Output the [x, y] coordinate of the center of the cell containing the given text.  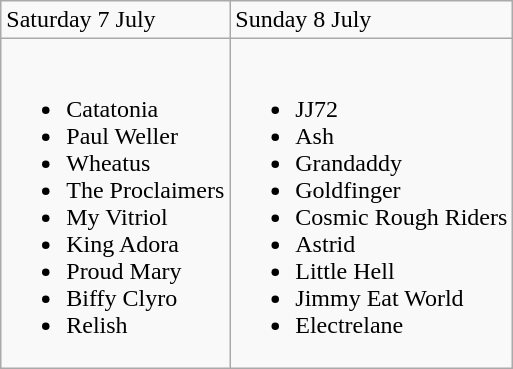
CatatoniaPaul WellerWheatusThe ProclaimersMy VitriolKing AdoraProud MaryBiffy ClyroRelish [116, 204]
Saturday 7 July [116, 20]
Sunday 8 July [372, 20]
JJ72AshGrandaddyGoldfingerCosmic Rough RidersAstridLittle HellJimmy Eat WorldElectrelane [372, 204]
